Provide the [X, Y] coordinate of the cell's center where the given text is located.  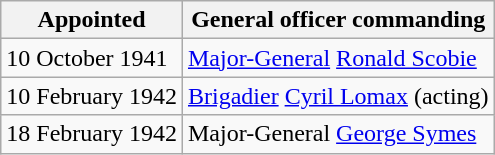
10 February 1942 [92, 96]
10 October 1941 [92, 58]
18 February 1942 [92, 134]
Appointed [92, 20]
Brigadier Cyril Lomax (acting) [338, 96]
Major-General Ronald Scobie [338, 58]
Major-General George Symes [338, 134]
General officer commanding [338, 20]
